Detect which cell encompasses the target text, then output its [x, y] center coordinate. 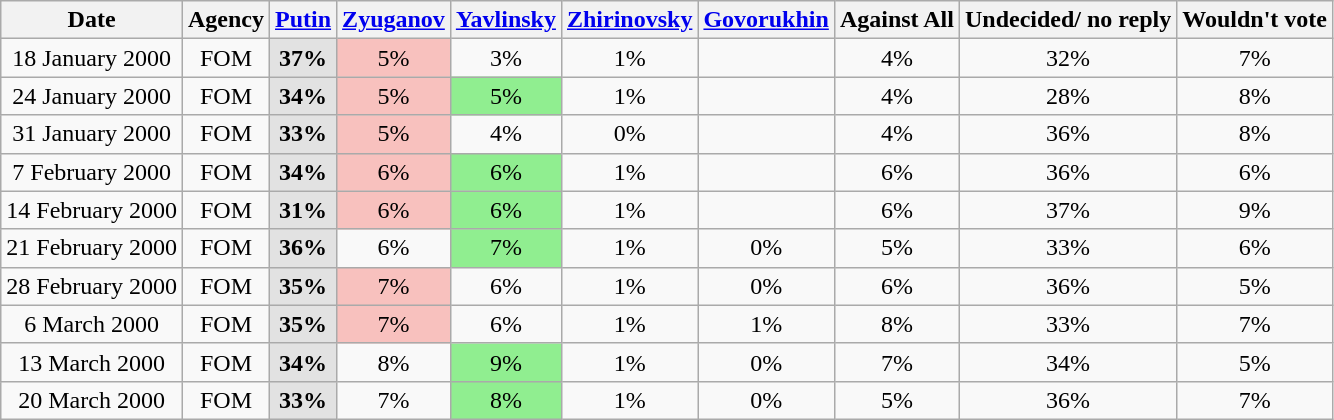
7 February 2000 [92, 172]
Zyuganov [394, 20]
Against All [896, 20]
Putin [304, 20]
13 March 2000 [92, 362]
20 March 2000 [92, 400]
Undecided/ no reply [1068, 20]
24 January 2000 [92, 96]
Yavlinsky [506, 20]
28 February 2000 [92, 286]
32% [1068, 58]
21 February 2000 [92, 248]
Agency [226, 20]
31% [304, 210]
3% [506, 58]
18 January 2000 [92, 58]
Govorukhin [766, 20]
31 January 2000 [92, 134]
Date [92, 20]
Zhirinovsky [629, 20]
Wouldn't vote [1255, 20]
6 March 2000 [92, 324]
14 February 2000 [92, 210]
28% [1068, 96]
